Pinpoint the cell where the given text exists, returning its [X, Y] midpoint coordinate. 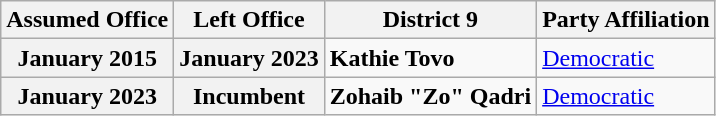
January 2015 [88, 58]
Zohaib "Zo" Qadri [430, 96]
Party Affiliation [626, 20]
Assumed Office [88, 20]
Kathie Tovo [430, 58]
Incumbent [249, 96]
Left Office [249, 20]
District 9 [430, 20]
